Pinpoint the cell where the given text exists, returning its (x, y) midpoint coordinate. 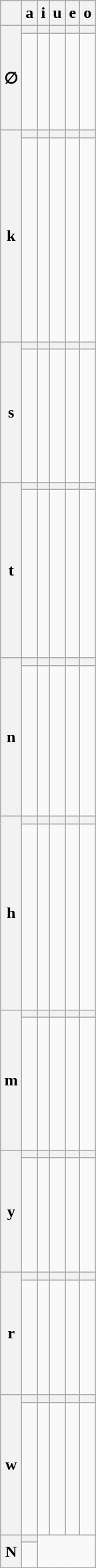
n (11, 737)
h (11, 913)
a (29, 13)
r (11, 1334)
u (57, 13)
i (43, 13)
w (11, 1464)
N (11, 1551)
m (11, 1081)
e (73, 13)
k (11, 236)
s (11, 412)
y (11, 1212)
o (88, 13)
∅ (11, 78)
t (11, 570)
